Detect which cell encompasses the target text, then output its (x, y) center coordinate. 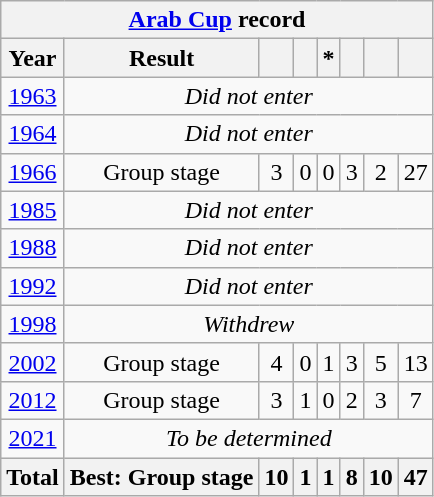
1963 (33, 96)
1966 (33, 172)
Result (162, 58)
7 (416, 400)
2002 (33, 362)
Year (33, 58)
1985 (33, 210)
Best: Group stage (162, 477)
* (328, 58)
Total (33, 477)
Withdrew (248, 324)
2012 (33, 400)
2021 (33, 438)
13 (416, 362)
8 (352, 477)
47 (416, 477)
1964 (33, 134)
1988 (33, 248)
Arab Cup record (218, 20)
To be determined (248, 438)
5 (380, 362)
4 (276, 362)
27 (416, 172)
1998 (33, 324)
1992 (33, 286)
